Pinpoint the cell where the given text exists, returning its [X, Y] midpoint coordinate. 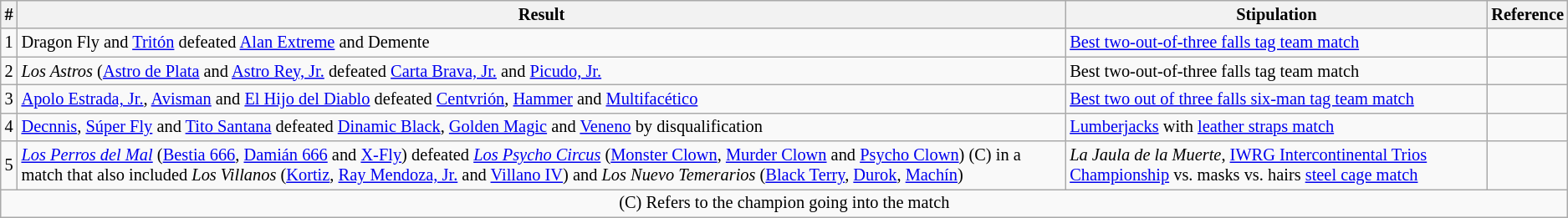
# [9, 14]
1 [9, 43]
Lumberjacks with leather straps match [1276, 127]
Apolo Estrada, Jr., Avisman and El Hijo del Diablo defeated Centvrión, Hammer and Multifacético [542, 99]
Stipulation [1276, 14]
Dragon Fly and Tritón defeated Alan Extreme and Demente [542, 43]
Reference [1527, 14]
Best two out of three falls six-man tag team match [1276, 99]
5 [9, 165]
Los Astros (Astro de Plata and Astro Rey, Jr. defeated Carta Brava, Jr. and Picudo, Jr. [542, 71]
4 [9, 127]
(C) Refers to the champion going into the match [784, 203]
Result [542, 14]
2 [9, 71]
La Jaula de la Muerte, IWRG Intercontinental Trios Championship vs. masks vs. hairs steel cage match [1276, 165]
Decnnis, Súper Fly and Tito Santana defeated Dinamic Black, Golden Magic and Veneno by disqualification [542, 127]
3 [9, 99]
